Search for the cell housing the specified text and yield its [X, Y] center coordinate. 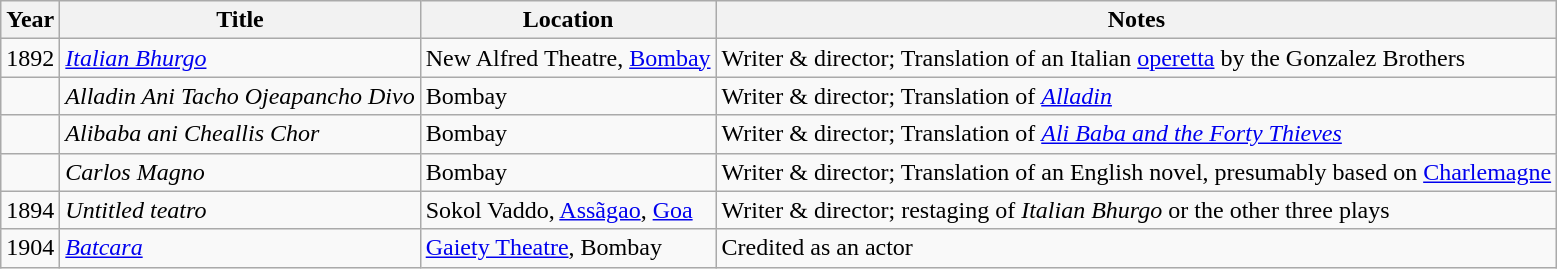
Notes [1136, 20]
Batcara [240, 248]
Year [30, 20]
Title [240, 20]
Gaiety Theatre, Bombay [568, 248]
Writer & director; Translation of Ali Baba and the Forty Thieves [1136, 134]
Untitled teatro [240, 210]
Alladin Ani Tacho Ojeapancho Divo [240, 96]
1904 [30, 248]
Carlos Magno [240, 172]
Writer & director; Translation of Alladin [1136, 96]
New Alfred Theatre, Bombay [568, 58]
Sokol Vaddo, Assãgao, Goa [568, 210]
Writer & director; Translation of an Italian operetta by the Gonzalez Brothers [1136, 58]
Credited as an actor [1136, 248]
Italian Bhurgo [240, 58]
1894 [30, 210]
Alibaba ani Cheallis Chor [240, 134]
Writer & director; restaging of Italian Bhurgo or the other three plays [1136, 210]
1892 [30, 58]
Location [568, 20]
Writer & director; Translation of an English novel, presumably based on Charlemagne [1136, 172]
